Return the [X, Y] coordinate for the center point of the cell that contains the specified text.  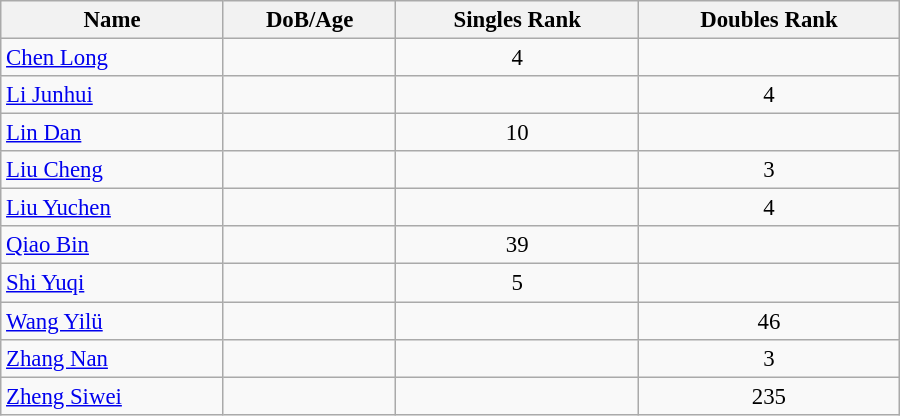
Singles Rank [518, 20]
Chen Long [112, 58]
Lin Dan [112, 133]
39 [518, 245]
Li Junhui [112, 95]
Wang Yilü [112, 321]
46 [770, 321]
DoB/Age [309, 20]
Zheng Siwei [112, 396]
Doubles Rank [770, 20]
235 [770, 396]
Qiao Bin [112, 245]
Shi Yuqi [112, 283]
Liu Cheng [112, 170]
Name [112, 20]
Zhang Nan [112, 358]
5 [518, 283]
10 [518, 133]
Liu Yuchen [112, 208]
